Provide the (X, Y) coordinate of the cell's center where the given text is located.  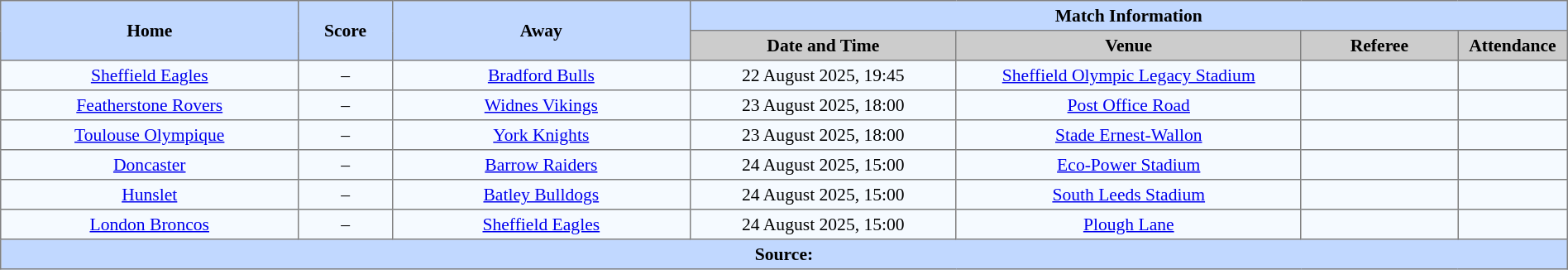
Hunslet (150, 195)
Post Office Road (1128, 105)
Toulouse Olympique (150, 135)
Source: (784, 254)
London Broncos (150, 224)
Date and Time (823, 46)
Batley Bulldogs (541, 195)
Stade Ernest-Wallon (1128, 135)
Barrow Raiders (541, 165)
Eco-Power Stadium (1128, 165)
Doncaster (150, 165)
Score (346, 31)
South Leeds Stadium (1128, 195)
Away (541, 31)
Sheffield Olympic Legacy Stadium (1128, 75)
Bradford Bulls (541, 75)
22 August 2025, 19:45 (823, 75)
Plough Lane (1128, 224)
York Knights (541, 135)
Venue (1128, 46)
Referee (1379, 46)
Featherstone Rovers (150, 105)
Widnes Vikings (541, 105)
Match Information (1128, 16)
Attendance (1513, 46)
Home (150, 31)
